From the cell containing the given text, extract its center point as [x, y] coordinate. 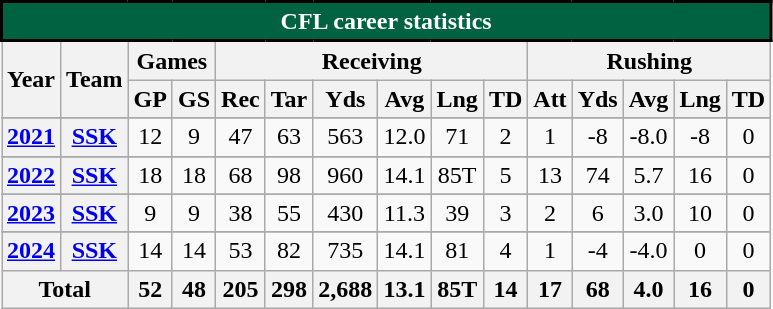
Tar [289, 99]
71 [457, 137]
5.7 [648, 175]
47 [241, 137]
39 [457, 213]
2022 [32, 175]
98 [289, 175]
2024 [32, 251]
960 [346, 175]
Total [66, 289]
17 [550, 289]
2023 [32, 213]
Rushing [650, 60]
430 [346, 213]
Team [95, 80]
Rec [241, 99]
81 [457, 251]
Att [550, 99]
74 [598, 175]
Year [32, 80]
4.0 [648, 289]
53 [241, 251]
11.3 [404, 213]
10 [700, 213]
GS [194, 99]
-4.0 [648, 251]
2021 [32, 137]
298 [289, 289]
563 [346, 137]
-8.0 [648, 137]
735 [346, 251]
Games [172, 60]
12 [150, 137]
GP [150, 99]
2,688 [346, 289]
63 [289, 137]
Receiving [372, 60]
5 [505, 175]
55 [289, 213]
CFL career statistics [386, 22]
4 [505, 251]
3.0 [648, 213]
12.0 [404, 137]
48 [194, 289]
3 [505, 213]
52 [150, 289]
-4 [598, 251]
82 [289, 251]
38 [241, 213]
6 [598, 213]
13 [550, 175]
13.1 [404, 289]
205 [241, 289]
